Capture the cell that displays the provided text and extract its [X, Y] central coordinate. 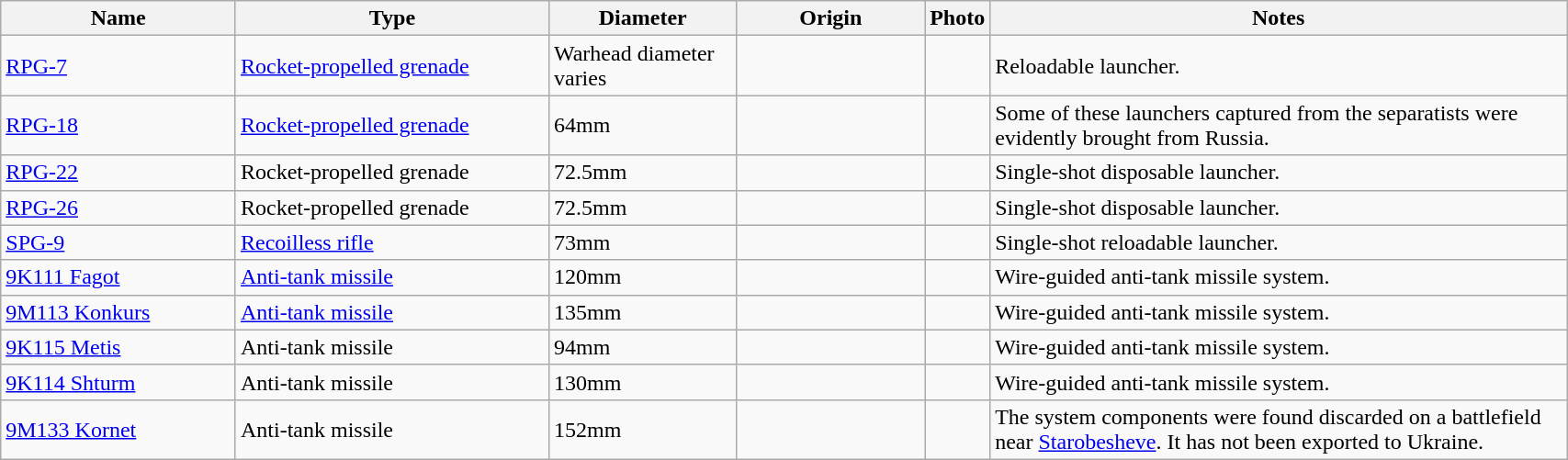
Single-shot reloadable launcher. [1279, 242]
120mm [643, 277]
Notes [1279, 18]
152mm [643, 430]
9M133 Kornet [118, 430]
Type [391, 18]
RPG-26 [118, 208]
Photo [957, 18]
73mm [643, 242]
64mm [643, 125]
RPG-22 [118, 173]
135mm [643, 312]
9K114 Shturm [118, 382]
130mm [643, 382]
Name [118, 18]
Warhead diameter varies [643, 66]
9K111 Fagot [118, 277]
9K115 Metis [118, 347]
RPG-18 [118, 125]
SPG-9 [118, 242]
Some of these launchers captured from the separatists were evidently brought from Russia. [1279, 125]
9M113 Konkurs [118, 312]
Reloadable launcher. [1279, 66]
94mm [643, 347]
Diameter [643, 18]
Recoilless rifle [391, 242]
RPG-7 [118, 66]
The system components were found discarded on a battlefield near Starobesheve. It has not been exported to Ukraine. [1279, 430]
Origin [830, 18]
